For the text-containing cell, return its midpoint in (X, Y) coordinate format. 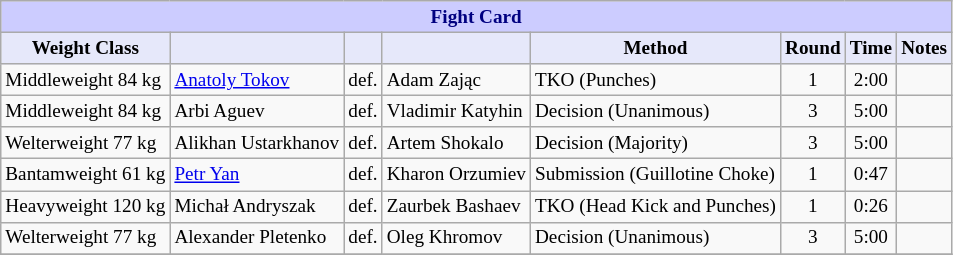
0:26 (870, 206)
Alikhan Ustarkhanov (257, 143)
Petr Yan (257, 175)
Michał Andryszak (257, 206)
Bantamweight 61 kg (86, 175)
Vladimir Katyhin (456, 111)
Kharon Orzumiev (456, 175)
Decision (Majority) (655, 143)
Time (870, 48)
Notes (924, 48)
Method (655, 48)
TKO (Punches) (655, 80)
0:47 (870, 175)
Round (814, 48)
Arbi Aguev (257, 111)
Fight Card (476, 17)
Weight Class (86, 48)
Submission (Guillotine Choke) (655, 175)
Heavyweight 120 kg (86, 206)
Anatoly Tokov (257, 80)
TKO (Head Kick and Punches) (655, 206)
Adam Zając (456, 80)
Zaurbek Bashaev (456, 206)
Oleg Khromov (456, 238)
Artem Shokalo (456, 143)
2:00 (870, 80)
Alexander Pletenko (257, 238)
